Pinpoint the cell where the given text exists, returning its [x, y] midpoint coordinate. 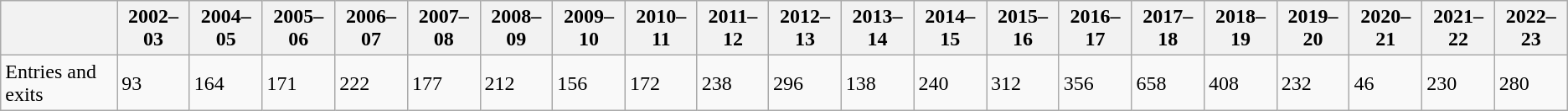
156 [590, 82]
2011–12 [732, 29]
240 [950, 82]
2002–03 [154, 29]
2016–17 [1096, 29]
222 [372, 82]
2014–15 [950, 29]
2004–05 [226, 29]
172 [661, 82]
2022–23 [1531, 29]
Entries and exits [59, 82]
2010–11 [661, 29]
2006–07 [372, 29]
2008–09 [516, 29]
296 [806, 82]
356 [1096, 82]
171 [298, 82]
2020–21 [1385, 29]
238 [732, 82]
212 [516, 82]
312 [1024, 82]
280 [1531, 82]
2018–19 [1241, 29]
93 [154, 82]
177 [444, 82]
2007–08 [444, 29]
2009–10 [590, 29]
408 [1241, 82]
138 [878, 82]
232 [1313, 82]
2005–06 [298, 29]
2017–18 [1168, 29]
2019–20 [1313, 29]
46 [1385, 82]
2021–22 [1459, 29]
2012–13 [806, 29]
658 [1168, 82]
230 [1459, 82]
2015–16 [1024, 29]
164 [226, 82]
2013–14 [878, 29]
